Search for the cell housing the specified text and yield its [X, Y] center coordinate. 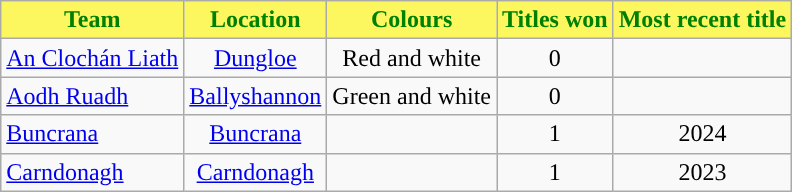
Titles won [554, 20]
2023 [702, 172]
2024 [702, 134]
Team [92, 20]
Aodh Ruadh [92, 96]
Colours [412, 20]
Dungloe [256, 58]
Red and white [412, 58]
Ballyshannon [256, 96]
Green and white [412, 96]
An Clochán Liath [92, 58]
Most recent title [702, 20]
Location [256, 20]
